Identify which cell holds the provided text, then report its (x, y) central coordinate. 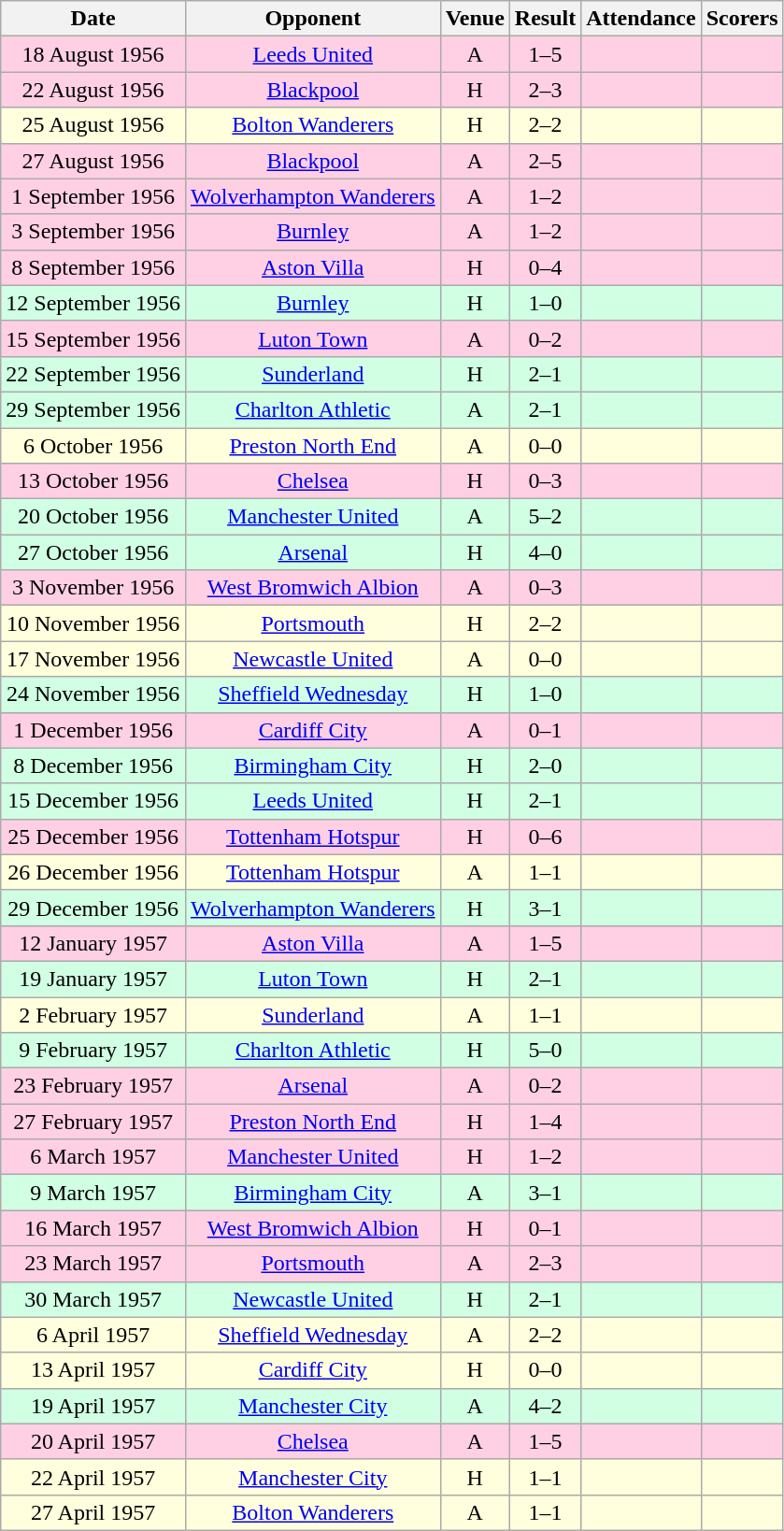
29 December 1956 (93, 908)
Scorers (742, 19)
15 September 1956 (93, 338)
24 November 1956 (93, 694)
22 September 1956 (93, 374)
23 March 1957 (93, 1264)
22 April 1957 (93, 1477)
13 April 1957 (93, 1370)
19 January 1957 (93, 979)
30 March 1957 (93, 1299)
4–2 (545, 1406)
29 September 1956 (93, 409)
25 August 1956 (93, 125)
Opponent (312, 19)
16 March 1957 (93, 1228)
4–0 (545, 552)
3 November 1956 (93, 588)
12 January 1957 (93, 943)
25 December 1956 (93, 837)
3 September 1956 (93, 232)
27 October 1956 (93, 552)
20 October 1956 (93, 517)
1 September 1956 (93, 196)
Venue (475, 19)
2–0 (545, 765)
9 March 1957 (93, 1193)
5–0 (545, 1051)
Date (93, 19)
0–4 (545, 267)
0–6 (545, 837)
18 August 1956 (93, 54)
27 August 1956 (93, 161)
26 December 1956 (93, 872)
17 November 1956 (93, 659)
8 December 1956 (93, 765)
23 February 1957 (93, 1086)
15 December 1956 (93, 801)
19 April 1957 (93, 1406)
6 October 1956 (93, 446)
22 August 1956 (93, 90)
6 March 1957 (93, 1157)
Attendance (641, 19)
10 November 1956 (93, 623)
5–2 (545, 517)
12 September 1956 (93, 303)
1–4 (545, 1122)
9 February 1957 (93, 1051)
2 February 1957 (93, 1014)
2–5 (545, 161)
1 December 1956 (93, 730)
Result (545, 19)
27 February 1957 (93, 1122)
8 September 1956 (93, 267)
13 October 1956 (93, 481)
20 April 1957 (93, 1441)
6 April 1957 (93, 1335)
27 April 1957 (93, 1512)
